Determine the (X, Y) coordinate at the center of the cell enclosing the given text.  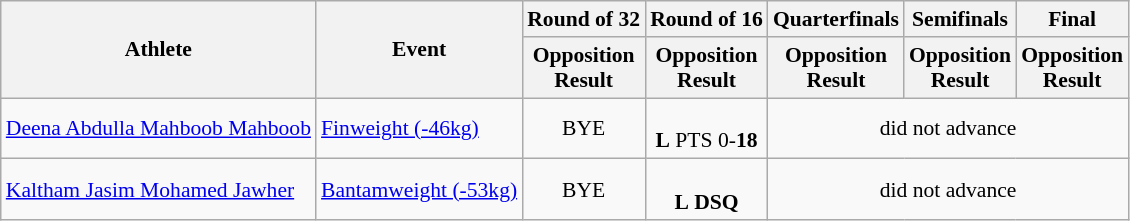
Semifinals (960, 19)
L DSQ (706, 190)
Kaltham Jasim Mohamed Jawher (158, 190)
Event (419, 50)
Final (1072, 19)
Athlete (158, 50)
Quarterfinals (836, 19)
L PTS 0-18 (706, 128)
Bantamweight (-53kg) (419, 190)
Finweight (-46kg) (419, 128)
Deena Abdulla Mahboob Mahboob (158, 128)
Round of 32 (584, 19)
Round of 16 (706, 19)
